Scan for the cell matching the given text and deliver its [X, Y] coordinate at center. 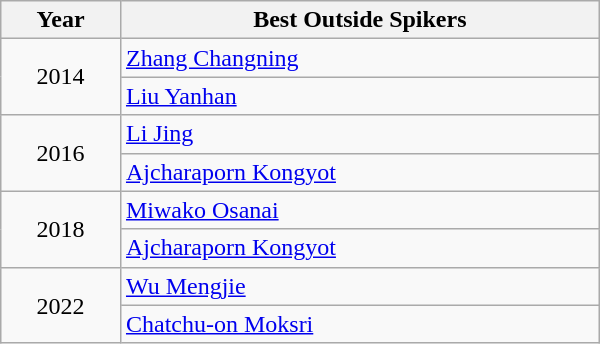
Year [61, 20]
Chatchu-on Moksri [360, 324]
Miwako Osanai [360, 210]
2018 [61, 229]
2014 [61, 77]
Wu Mengjie [360, 286]
2022 [61, 305]
2016 [61, 153]
Li Jing [360, 134]
Best Outside Spikers [360, 20]
Zhang Changning [360, 58]
Liu Yanhan [360, 96]
